Detect which cell encompasses the target text, then output its [X, Y] center coordinate. 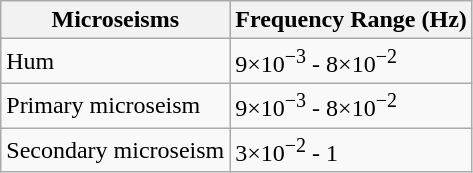
Secondary microseism [116, 150]
Microseisms [116, 20]
Frequency Range (Hz) [352, 20]
Hum [116, 62]
Primary microseism [116, 106]
3×10−2 - 1 [352, 150]
